Search for the cell housing the specified text and yield its (X, Y) center coordinate. 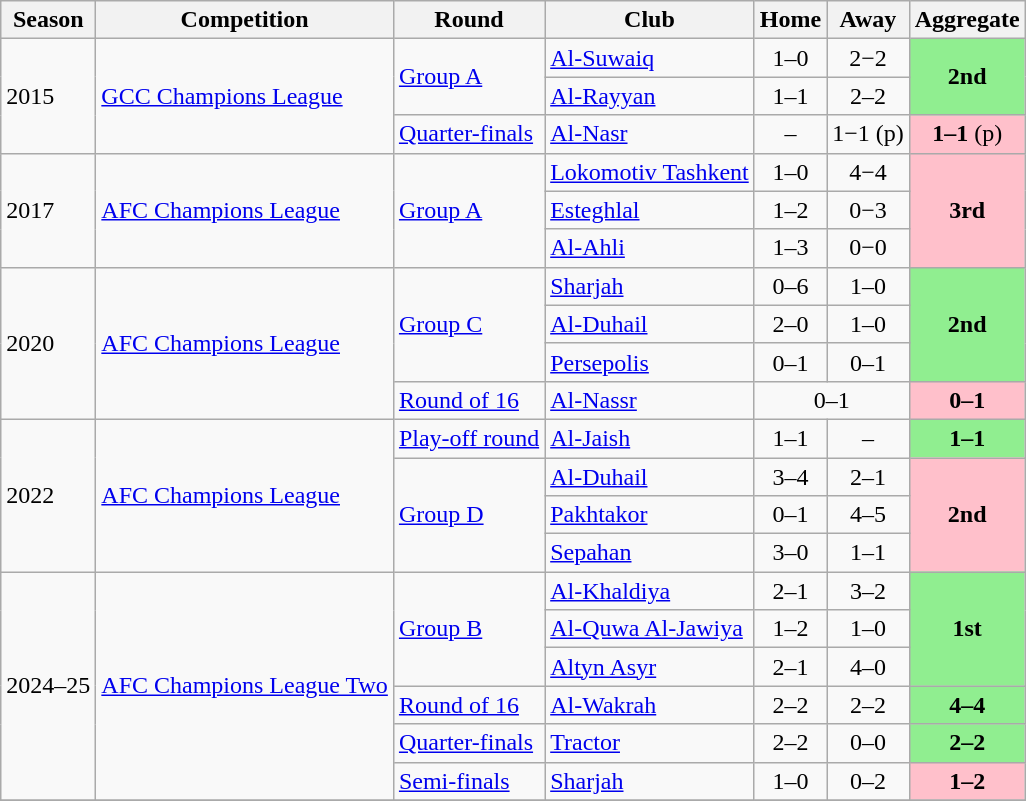
4–4 (967, 705)
Al-Nassr (650, 400)
Al-Suwaiq (650, 58)
1–3 (790, 248)
3–4 (790, 477)
Competition (245, 20)
Al-Rayyan (650, 96)
Season (48, 20)
Altyn Asyr (650, 667)
0–6 (790, 286)
Lokomotiv Tashkent (650, 172)
2−2 (868, 58)
Al-Wakrah (650, 705)
0−0 (868, 248)
4−4 (868, 172)
2024–25 (48, 686)
Round (468, 20)
Club (650, 20)
Home (790, 20)
0–0 (868, 743)
Tractor (650, 743)
Pakhtakor (650, 515)
0−3 (868, 210)
Al-Khaldiya (650, 591)
Aggregate (967, 20)
Group C (468, 324)
2015 (48, 96)
Al-Quwa Al-Jawiya (650, 629)
4–0 (868, 667)
1−1 (p) (868, 134)
Group D (468, 515)
AFC Champions League Two (245, 686)
3–2 (868, 591)
4–5 (868, 515)
2017 (48, 210)
Al-Nasr (650, 134)
3rd (967, 210)
Al-Jaish (650, 438)
Esteghlal (650, 210)
1st (967, 629)
3–0 (790, 553)
GCC Champions League (245, 96)
Play-off round (468, 438)
2022 (48, 495)
Semi-finals (468, 781)
2–0 (790, 324)
Sepahan (650, 553)
2020 (48, 343)
0–2 (868, 781)
Al-Ahli (650, 248)
Group B (468, 629)
Persepolis (650, 362)
Away (868, 20)
1–1 (p) (967, 134)
